Identify which cell holds the provided text, then report its (X, Y) central coordinate. 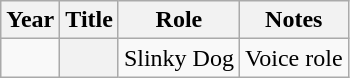
Role (178, 20)
Voice role (294, 58)
Slinky Dog (178, 58)
Notes (294, 20)
Year (30, 20)
Title (90, 20)
